Locate the cell with the specified text and output its [x, y] center coordinate. 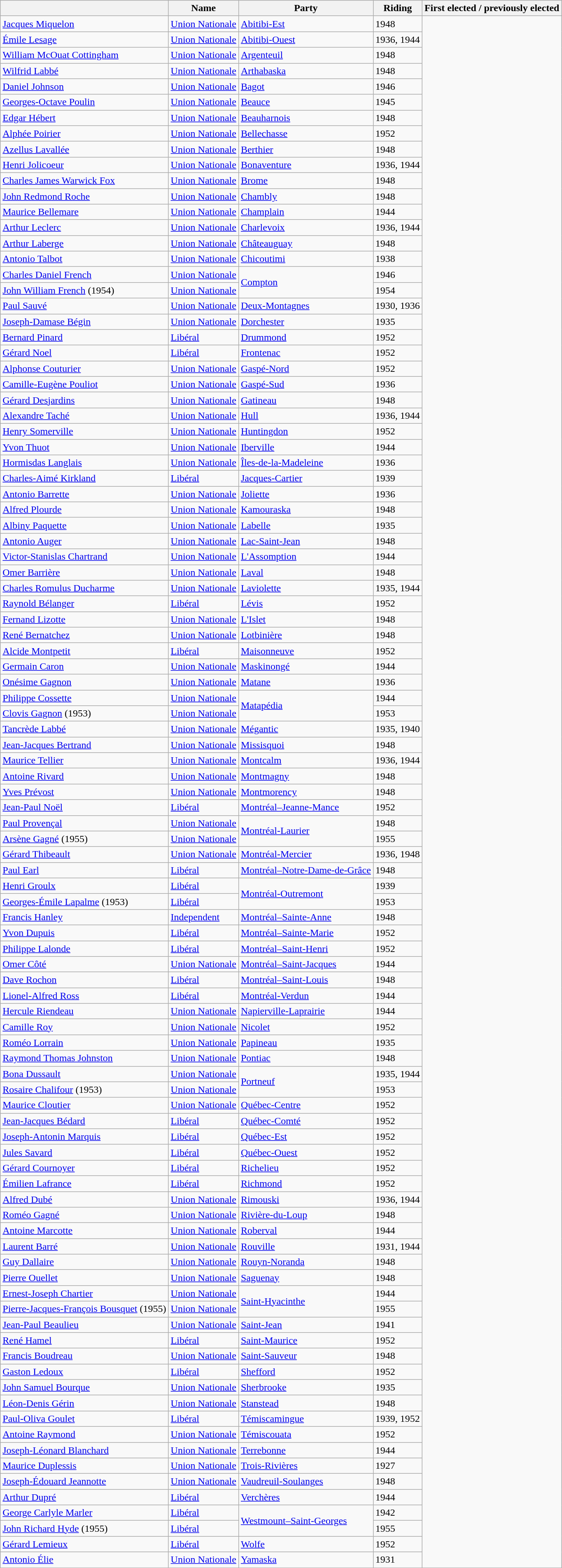
Saint-Hyacinthe [305, 1301]
Montréal-Outremont [305, 894]
Party [305, 8]
Compton [305, 282]
John Richard Hyde (1955) [84, 1528]
Gaspé-Sud [305, 384]
Pierre Ouellet [84, 1278]
Victor-Stanislas Chartrand [84, 557]
Pierre-Jacques-François Bousquet (1955) [84, 1309]
Québec-Centre [305, 1105]
Montréal–Notre-Dame-de-Grâce [305, 870]
Montréal–Sainte-Marie [305, 933]
Papineau [305, 1043]
Châteauguay [305, 243]
Hull [305, 415]
Rimouski [305, 1199]
Philippe Cossette [84, 698]
Guy Dallaire [84, 1262]
Westmount–Saint-Georges [305, 1521]
Georges-Émile Lapalme (1953) [84, 901]
Jean-Jacques Bédard [84, 1121]
Alphonse Couturier [84, 369]
Joseph-Édouard Jeannotte [84, 1482]
René Bernatchez [84, 635]
Wilfrid Labbé [84, 71]
Brome [305, 180]
Labelle [305, 525]
Rivière-du-Loup [305, 1215]
René Hamel [84, 1340]
Fernand Lizotte [84, 619]
Chicoutimi [305, 259]
L'Islet [305, 619]
Montréal–Saint-Henri [305, 948]
Jean-Paul Noël [84, 807]
Gérard Lemieux [84, 1544]
Charles-Aimé Kirkland [84, 478]
Philippe Lalonde [84, 948]
Saguenay [305, 1278]
Rosaire Chalifour (1953) [84, 1090]
Jacques Miquelon [84, 24]
Camille-Eugène Pouliot [84, 384]
Lionel-Alfred Ross [84, 996]
Paul Earl [84, 870]
Arthabaska [305, 71]
Joseph-Damase Bégin [84, 322]
Roberval [305, 1231]
Bellechasse [305, 133]
1942 [398, 1513]
Arsène Gagné (1955) [84, 839]
Saint-Jean [305, 1325]
Iberville [305, 447]
Raymond Thomas Johnston [84, 1058]
Charlevoix [305, 228]
Raynold Bélanger [84, 604]
Berthier [305, 149]
Sherbrooke [305, 1387]
Gérard Desjardins [84, 400]
Montréal–Saint-Jacques [305, 964]
Stanstead [305, 1403]
Edgar Hébert [84, 118]
Montréal-Mercier [305, 854]
Francis Hanley [84, 917]
1936, 1948 [398, 854]
Mégantic [305, 729]
Napierville-Laprairie [305, 1011]
1930, 1936 [398, 306]
Gaspé-Nord [305, 369]
Wolfe [305, 1544]
1938 [398, 259]
Matane [305, 682]
Joseph-Léonard Blanchard [84, 1450]
Francis Boudreau [84, 1356]
First elected / previously elected [492, 8]
1927 [398, 1466]
Témiscouata [305, 1434]
Clovis Gagnon (1953) [84, 714]
Lévis [305, 604]
Azellus Lavallée [84, 149]
Terrebonne [305, 1450]
Rouyn-Noranda [305, 1262]
Saint-Maurice [305, 1340]
Henri Groulx [84, 886]
Huntingdon [305, 431]
Bonaventure [305, 165]
Trois-Rivières [305, 1466]
Montréal–Jeanne-Mance [305, 807]
Lac-Saint-Jean [305, 541]
Bagot [305, 86]
Kamouraska [305, 510]
Joseph-Antonin Marquis [84, 1136]
Yvon Thuot [84, 447]
Dorchester [305, 322]
Montréal-Laurier [305, 831]
Verchères [305, 1497]
Champlain [305, 212]
Drummond [305, 337]
1935, 1940 [398, 729]
Rouville [305, 1246]
Jacques-Cartier [305, 478]
John William French (1954) [84, 290]
Antoine Raymond [84, 1434]
Daniel Johnson [84, 86]
Montmagny [305, 776]
Antoine Rivard [84, 776]
Léon-Denis Gérin [84, 1403]
Bernard Pinard [84, 337]
Alcide Montpetit [84, 651]
1931 [398, 1560]
Maurice Duplessis [84, 1466]
Montréal–Sainte-Anne [305, 917]
Gérard Thibeault [84, 854]
Pontiac [305, 1058]
Yvon Dupuis [84, 933]
Montmorency [305, 792]
Vaudreuil-Soulanges [305, 1482]
Paul Sauvé [84, 306]
Québec-Comté [305, 1121]
Shefford [305, 1372]
Missisquoi [305, 745]
1945 [398, 102]
Antonio Auger [84, 541]
Dave Rochon [84, 980]
Beauharnois [305, 118]
Îles-de-la-Madeleine [305, 463]
Abitibi-Ouest [305, 40]
Jean-Jacques Bertrand [84, 745]
Québec-Ouest [305, 1152]
Antonio Talbot [84, 259]
Beauce [305, 102]
Riding [398, 8]
Laval [305, 572]
Gérard Cournoyer [84, 1168]
Omer Côté [84, 964]
L'Assomption [305, 557]
Maurice Cloutier [84, 1105]
Frontenac [305, 353]
Independent [203, 917]
Montcalm [305, 761]
Argenteuil [305, 55]
Arthur Laberge [84, 243]
Onésime Gagnon [84, 682]
Jules Savard [84, 1152]
Matapédia [305, 706]
Alexandre Taché [84, 415]
Montréal–Saint-Louis [305, 980]
Chambly [305, 196]
Antonio Élie [84, 1560]
1954 [398, 290]
Maurice Bellemare [84, 212]
Maurice Tellier [84, 761]
Paul-Oliva Goulet [84, 1419]
Saint-Sauveur [305, 1356]
Bona Dussault [84, 1074]
Arthur Dupré [84, 1497]
Gatineau [305, 400]
Antonio Barrette [84, 494]
Jean-Paul Beaulieu [84, 1325]
Ernest-Joseph Chartier [84, 1293]
Antoine Marcotte [84, 1231]
Albiny Paquette [84, 525]
1941 [398, 1325]
Germain Caron [84, 666]
Émile Lesage [84, 40]
Laurent Barré [84, 1246]
Charles Romulus Ducharme [84, 588]
Richelieu [305, 1168]
Lotbinière [305, 635]
Alfred Dubé [84, 1199]
Québec-Est [305, 1136]
1931, 1944 [398, 1246]
Charles James Warwick Fox [84, 180]
Yves Prévost [84, 792]
Nicolet [305, 1027]
Name [203, 8]
Tancrède Labbé [84, 729]
Montréal-Verdun [305, 996]
1939, 1952 [398, 1419]
Henri Jolicoeur [84, 165]
Alphée Poirier [84, 133]
Yamaska [305, 1560]
Alfred Plourde [84, 510]
Laviolette [305, 588]
Omer Barrière [84, 572]
Abitibi-Est [305, 24]
Gérard Noel [84, 353]
Arthur Leclerc [84, 228]
Joliette [305, 494]
Émilien Lafrance [84, 1183]
Georges-Octave Poulin [84, 102]
Charles Daniel French [84, 275]
Richmond [305, 1183]
Maskinongé [305, 666]
Hormisdas Langlais [84, 463]
George Carlyle Marler [84, 1513]
Témiscamingue [305, 1419]
Roméo Gagné [84, 1215]
Roméo Lorrain [84, 1043]
Maisonneuve [305, 651]
Portneuf [305, 1082]
Gaston Ledoux [84, 1372]
Camille Roy [84, 1027]
Hercule Riendeau [84, 1011]
John Samuel Bourque [84, 1387]
John Redmond Roche [84, 196]
William McOuat Cottingham [84, 55]
Paul Provençal [84, 823]
Henry Somerville [84, 431]
Deux-Montagnes [305, 306]
